Return (x, y) of the center of cell containing provided text 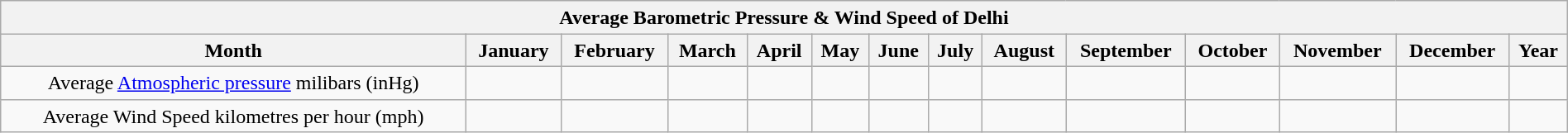
March (708, 50)
February (614, 50)
Average Wind Speed kilometres per hour (mph) (233, 116)
November (1337, 50)
Average Barometric Pressure & Wind Speed of Delhi (784, 17)
Average Atmospheric pressure milibars (inHg) (233, 83)
Month (233, 50)
January (513, 50)
August (1024, 50)
Year (1538, 50)
October (1232, 50)
May (840, 50)
July (955, 50)
April (779, 50)
September (1126, 50)
December (1452, 50)
June (898, 50)
